Determine the (x, y) coordinate at the center of the cell enclosing the given text.  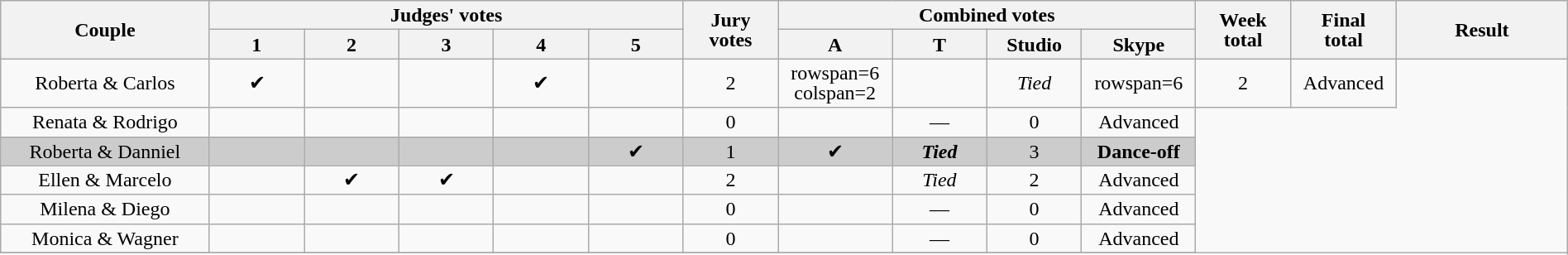
Combined votes (987, 15)
Weektotal (1244, 30)
Monica & Wagner (105, 238)
Result (1482, 30)
Milena & Diego (105, 209)
4 (541, 45)
Roberta & Carlos (105, 83)
Judges' votes (447, 15)
Finaltotal (1343, 30)
rowspan=6 (1139, 83)
Juryvotes (731, 30)
Roberta & Danniel (105, 151)
T (939, 45)
5 (637, 45)
Couple (105, 30)
A (835, 45)
Skype (1139, 45)
rowspan=6 colspan=2 (835, 83)
Ellen & Marcelo (105, 180)
Studio (1034, 45)
Renata & Rodrigo (105, 123)
Dance-off (1139, 151)
